Scan for the cell matching the given text and deliver its (x, y) coordinate at center. 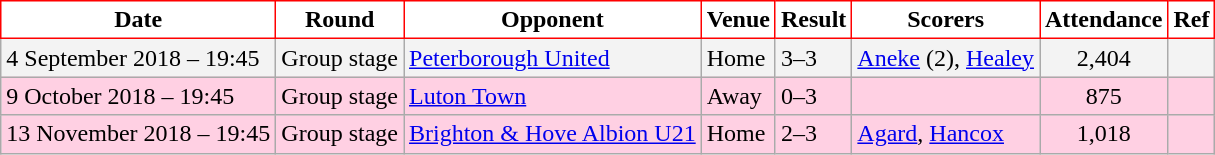
9 October 2018 – 19:45 (138, 96)
3–3 (813, 58)
875 (1104, 96)
Venue (738, 20)
0–3 (813, 96)
Result (813, 20)
Attendance (1104, 20)
Luton Town (553, 96)
Brighton & Hove Albion U21 (553, 134)
1,018 (1104, 134)
Opponent (553, 20)
2–3 (813, 134)
Round (340, 20)
Agard, Hancox (946, 134)
4 September 2018 – 19:45 (138, 58)
Scorers (946, 20)
Ref (1192, 20)
Date (138, 20)
13 November 2018 – 19:45 (138, 134)
Away (738, 96)
Peterborough United (553, 58)
Aneke (2), Healey (946, 58)
2,404 (1104, 58)
